Provide the (x, y) coordinate of the cell's center where the given text is located.  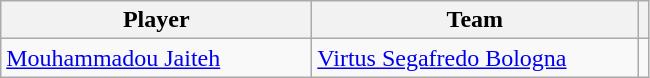
Mouhammadou Jaiteh (156, 58)
Virtus Segafredo Bologna (475, 58)
Team (475, 20)
Player (156, 20)
